For the text-containing cell, return its midpoint in [x, y] coordinate format. 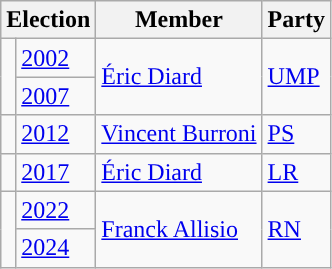
2024 [56, 248]
LR [296, 172]
Franck Allisio [179, 229]
Election [48, 20]
Vincent Burroni [179, 134]
2012 [56, 134]
Member [179, 20]
2022 [56, 210]
2007 [56, 96]
UMP [296, 77]
2002 [56, 58]
RN [296, 229]
Party [296, 20]
PS [296, 134]
2017 [56, 172]
